Return the [X, Y] coordinate for the center point of the cell that contains the specified text.  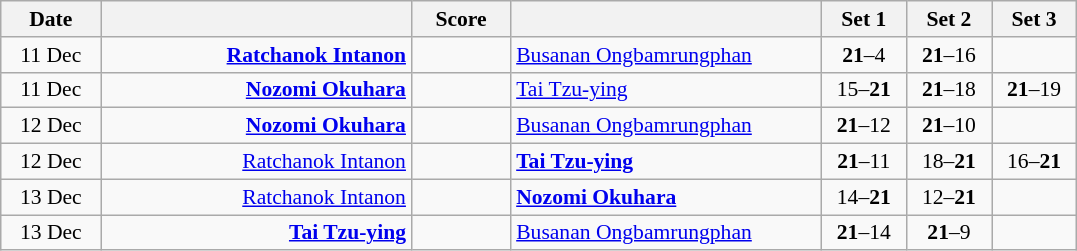
21–14 [864, 233]
18–21 [948, 162]
21–11 [864, 162]
Set 2 [948, 19]
12–21 [948, 197]
21–9 [948, 233]
15–21 [864, 90]
Set 1 [864, 19]
21–4 [864, 55]
21–12 [864, 126]
21–10 [948, 126]
21–19 [1034, 90]
21–18 [948, 90]
Score [461, 19]
Set 3 [1034, 19]
16–21 [1034, 162]
14–21 [864, 197]
Date [51, 19]
21–16 [948, 55]
